Determine the [X, Y] coordinate at the center of the cell enclosing the given text.  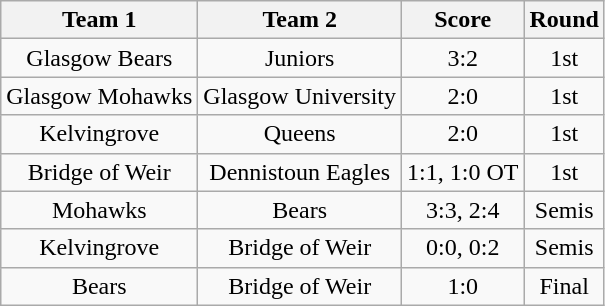
Team 1 [100, 20]
1:1, 1:0 OT [463, 172]
Glasgow Bears [100, 58]
Dennistoun Eagles [300, 172]
Juniors [300, 58]
1:0 [463, 286]
Team 2 [300, 20]
3:3, 2:4 [463, 210]
Glasgow Mohawks [100, 96]
Final [564, 286]
Score [463, 20]
Mohawks [100, 210]
3:2 [463, 58]
Queens [300, 134]
Round [564, 20]
Glasgow University [300, 96]
0:0, 0:2 [463, 248]
